From the cell containing the given text, extract its center point as [X, Y] coordinate. 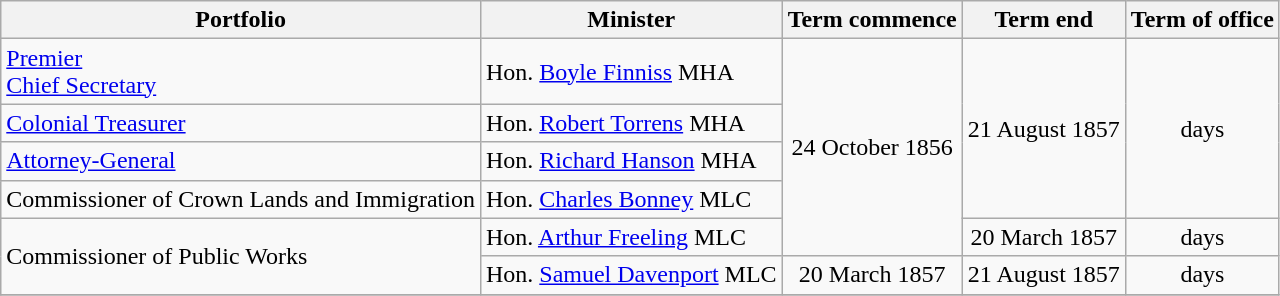
Term commence [872, 20]
Commissioner of Public Works [241, 256]
Hon. Samuel Davenport MLC [631, 275]
PremierChief Secretary [241, 72]
Commissioner of Crown Lands and Immigration [241, 199]
Colonial Treasurer [241, 123]
Term end [1044, 20]
Hon. Charles Bonney MLC [631, 199]
Attorney-General [241, 161]
Hon. Richard Hanson MHA [631, 161]
24 October 1856 [872, 148]
Minister [631, 20]
Hon. Boyle Finniss MHA [631, 72]
Hon. Robert Torrens MHA [631, 123]
Hon. Arthur Freeling MLC [631, 237]
Term of office [1202, 20]
Portfolio [241, 20]
